Determine the [X, Y] coordinate at the center of the cell enclosing the given text.  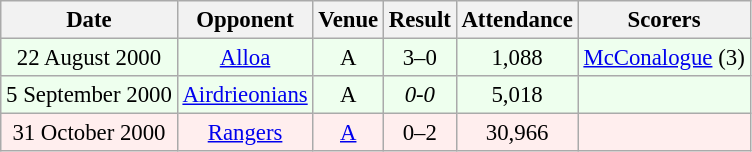
30,966 [517, 133]
Scorers [664, 20]
3–0 [420, 58]
22 August 2000 [89, 58]
Result [420, 20]
Airdrieonians [245, 95]
0–2 [420, 133]
Alloa [245, 58]
McConalogue (3) [664, 58]
Rangers [245, 133]
Opponent [245, 20]
Date [89, 20]
Venue [348, 20]
5 September 2000 [89, 95]
5,018 [517, 95]
Attendance [517, 20]
0-0 [420, 95]
31 October 2000 [89, 133]
1,088 [517, 58]
